Return [X, Y] of the center of cell containing provided text 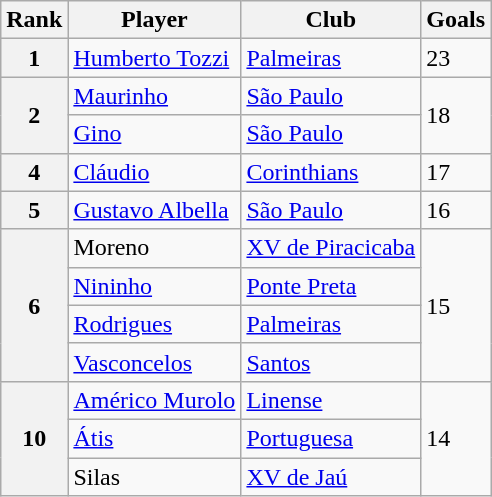
Humberto Tozzi [154, 58]
Linense [331, 400]
Rodrigues [154, 324]
23 [456, 58]
XV de Jaú [331, 477]
XV de Piracicaba [331, 248]
Vasconcelos [154, 362]
Gino [154, 134]
16 [456, 210]
Silas [154, 477]
Cláudio [154, 172]
10 [34, 438]
4 [34, 172]
Corinthians [331, 172]
Santos [331, 362]
Player [154, 20]
15 [456, 305]
2 [34, 115]
Portuguesa [331, 438]
Moreno [154, 248]
Maurinho [154, 96]
5 [34, 210]
Ponte Preta [331, 286]
Goals [456, 20]
Átis [154, 438]
Américo Murolo [154, 400]
Nininho [154, 286]
17 [456, 172]
6 [34, 305]
Rank [34, 20]
18 [456, 115]
Gustavo Albella [154, 210]
Club [331, 20]
1 [34, 58]
14 [456, 438]
